Extract the [x, y] coordinate from the center of the cell holding the provided text.  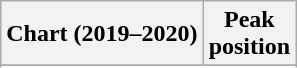
Chart (2019–2020) [102, 34]
Peakposition [249, 34]
